Search for the cell housing the specified text and yield its [x, y] center coordinate. 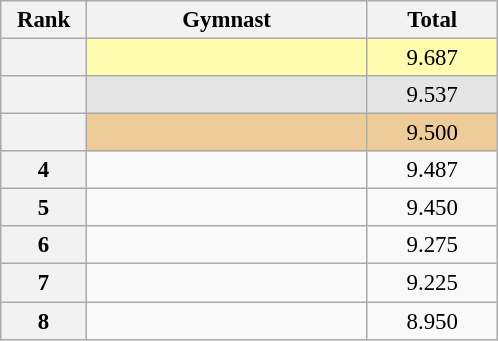
9.450 [432, 208]
8.950 [432, 321]
4 [44, 170]
Gymnast [226, 20]
9.275 [432, 245]
9.225 [432, 283]
9.487 [432, 170]
5 [44, 208]
9.500 [432, 133]
9.687 [432, 58]
8 [44, 321]
Total [432, 20]
Rank [44, 20]
9.537 [432, 95]
6 [44, 245]
7 [44, 283]
